Search for the cell housing the specified text and yield its [x, y] center coordinate. 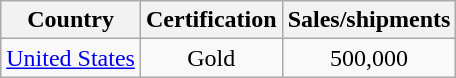
Country [71, 20]
United States [71, 58]
Certification [211, 20]
Sales/shipments [369, 20]
Gold [211, 58]
500,000 [369, 58]
